Return the (X, Y) coordinate for the center point of the cell that contains the specified text.  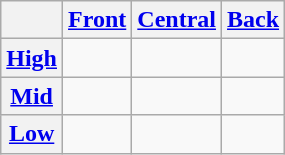
High (32, 58)
Back (254, 20)
Mid (32, 96)
Low (32, 134)
Front (98, 20)
Central (177, 20)
